Provide the (X, Y) coordinate of the cell's center where the given text is located.  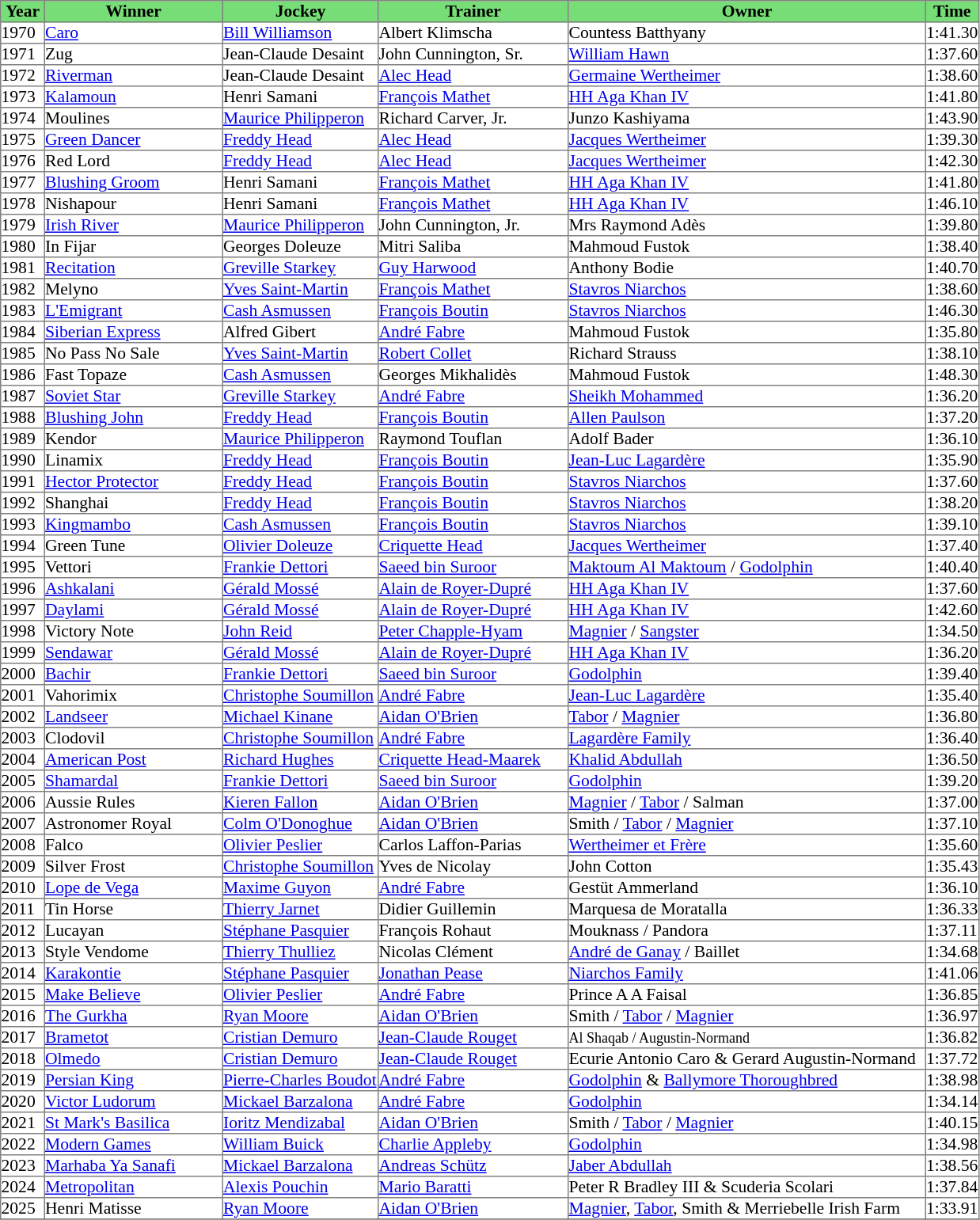
Modern Games (133, 1145)
Guy Harwood (473, 268)
Thierry Jarnet (300, 909)
Time (952, 11)
Raymond Touflan (473, 439)
Victory Note (133, 632)
Caro (133, 33)
Al Shaqab / Augustin-Normand (747, 1037)
Richard Strauss (747, 353)
1987 (23, 396)
1:37.20 (952, 418)
Sheikh Mohammed (747, 396)
Allen Paulson (747, 418)
Recitation (133, 268)
2007 (23, 823)
1:42.60 (952, 610)
2009 (23, 866)
1:36.97 (952, 1017)
1992 (23, 504)
2003 (23, 738)
Green Tune (133, 546)
Owner (747, 11)
Astronomer Royal (133, 823)
Vahorimix (133, 695)
1:36.33 (952, 909)
Georges Doleuze (300, 247)
1:39.40 (952, 675)
2002 (23, 717)
2001 (23, 695)
1977 (23, 182)
1995 (23, 567)
Didier Guillemin (473, 909)
1:34.14 (952, 1102)
Brametot (133, 1037)
1:37.84 (952, 1188)
St Mark's Basilica (133, 1123)
1991 (23, 481)
Germaine Wertheimer (747, 76)
Tabor / Magnier (747, 717)
1:37.40 (952, 546)
Make Believe (133, 994)
1:43.90 (952, 119)
Lagardère Family (747, 738)
Michael Kinane (300, 717)
1999 (23, 652)
Style Vendome (133, 952)
1:40.15 (952, 1123)
Shanghai (133, 504)
Magnier / Sangster (747, 632)
2004 (23, 760)
Niarchos Family (747, 974)
1:42.30 (952, 162)
Jaber Abdullah (747, 1165)
1985 (23, 353)
2021 (23, 1123)
Magnier / Tabor / Salman (747, 803)
Mitri Saliba (473, 247)
1:41.30 (952, 33)
1:37.10 (952, 823)
Jockey (300, 11)
2000 (23, 675)
Albert Klimscha (473, 33)
François Rohaut (473, 931)
The Gurkha (133, 1017)
Alexis Pouchin (300, 1188)
1997 (23, 610)
1:36.85 (952, 994)
Colm O'Donoghue (300, 823)
2008 (23, 846)
Yves de Nicolay (473, 866)
Robert Collet (473, 353)
Mrs Raymond Adès (747, 225)
John Cunnington, Jr. (473, 225)
Riverman (133, 76)
2011 (23, 909)
1975 (23, 139)
Aussie Rules (133, 803)
1:46.10 (952, 204)
1:39.20 (952, 781)
Ioritz Mendizabal (300, 1123)
1:35.40 (952, 695)
1982 (23, 290)
André de Ganay / Baillet (747, 952)
1:39.80 (952, 225)
2014 (23, 974)
Adolf Bader (747, 439)
Pierre-Charles Boudot (300, 1080)
Junzo Kashiyama (747, 119)
1986 (23, 375)
1984 (23, 333)
1:39.30 (952, 139)
Red Lord (133, 162)
Winner (133, 11)
1:38.10 (952, 353)
John Reid (300, 632)
Metropolitan (133, 1188)
Zug (133, 54)
2023 (23, 1165)
1:40.40 (952, 567)
1:37.72 (952, 1059)
Olmedo (133, 1059)
Peter R Bradley III & Scuderia Scolari (747, 1188)
Countess Batthyany (747, 33)
Criquette Head-Maarek (473, 760)
1974 (23, 119)
Ecurie Antonio Caro & Gerard Augustin-Normand (747, 1059)
1:36.50 (952, 760)
Richard Hughes (300, 760)
Bill Williamson (300, 33)
Criquette Head (473, 546)
1:36.82 (952, 1037)
2020 (23, 1102)
1988 (23, 418)
Vettori (133, 567)
Trainer (473, 11)
Blushing John (133, 418)
Peter Chapple-Hyam (473, 632)
Nicolas Clément (473, 952)
Ashkalani (133, 589)
Carlos Laffon-Parias (473, 846)
Godolphin & Ballymore Thoroughbred (747, 1080)
1:36.40 (952, 738)
2015 (23, 994)
Victor Ludorum (133, 1102)
William Buick (300, 1145)
Hector Protector (133, 481)
1:38.20 (952, 504)
Kendor (133, 439)
Kalamoun (133, 97)
1994 (23, 546)
Shamardal (133, 781)
Lucayan (133, 931)
1972 (23, 76)
1:35.90 (952, 461)
Mario Baratti (473, 1188)
Lope de Vega (133, 888)
1970 (23, 33)
Charlie Appleby (473, 1145)
2022 (23, 1145)
Kieren Fallon (300, 803)
Wertheimer et Frère (747, 846)
Moulines (133, 119)
2010 (23, 888)
Khalid Abdullah (747, 760)
2017 (23, 1037)
1:34.98 (952, 1145)
Maktoum Al Maktoum / Godolphin (747, 567)
Falco (133, 846)
Fast Topaze (133, 375)
Siberian Express (133, 333)
Gestüt Ammerland (747, 888)
1976 (23, 162)
Clodovil (133, 738)
1:35.60 (952, 846)
1:41.06 (952, 974)
2006 (23, 803)
Landseer (133, 717)
Henri Matisse (133, 1208)
Richard Carver, Jr. (473, 119)
Maxime Guyon (300, 888)
1:34.50 (952, 632)
John Cotton (747, 866)
1978 (23, 204)
William Hawn (747, 54)
1990 (23, 461)
2012 (23, 931)
1:48.30 (952, 375)
1973 (23, 97)
In Fijar (133, 247)
Olivier Doleuze (300, 546)
1:36.80 (952, 717)
1996 (23, 589)
Tin Horse (133, 909)
Jonathan Pease (473, 974)
Georges Mikhalidès (473, 375)
2025 (23, 1208)
1971 (23, 54)
Green Dancer (133, 139)
2016 (23, 1017)
Bachir (133, 675)
1:37.11 (952, 931)
2018 (23, 1059)
1983 (23, 310)
1980 (23, 247)
L'Emigrant (133, 310)
Marhaba Ya Sanafi (133, 1165)
Year (23, 11)
Magnier, Tabor, Smith & Merriebelle Irish Farm (747, 1208)
Irish River (133, 225)
No Pass No Sale (133, 353)
Nishapour (133, 204)
2019 (23, 1080)
1:46.30 (952, 310)
Linamix (133, 461)
2005 (23, 781)
1:38.56 (952, 1165)
American Post (133, 760)
Thierry Thulliez (300, 952)
Prince A A Faisal (747, 994)
Persian King (133, 1080)
1:39.10 (952, 524)
Karakontie (133, 974)
Kingmambo (133, 524)
1:38.40 (952, 247)
1:35.43 (952, 866)
Alfred Gibert (300, 333)
Andreas Schütz (473, 1165)
2024 (23, 1188)
1989 (23, 439)
Silver Frost (133, 866)
1981 (23, 268)
Blushing Groom (133, 182)
Anthony Bodie (747, 268)
2013 (23, 952)
John Cunnington, Sr. (473, 54)
1:35.80 (952, 333)
1998 (23, 632)
1:38.98 (952, 1080)
Daylami (133, 610)
Soviet Star (133, 396)
1:33.91 (952, 1208)
1993 (23, 524)
Marquesa de Moratalla (747, 909)
1:34.68 (952, 952)
1:37.00 (952, 803)
Sendawar (133, 652)
Melyno (133, 290)
1:40.70 (952, 268)
Mouknass / Pandora (747, 931)
1979 (23, 225)
